Scan for the cell matching the given text and deliver its (X, Y) coordinate at center. 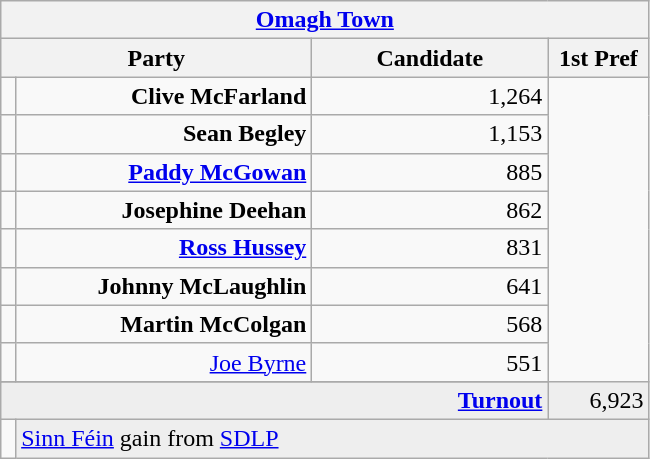
Johnny McLaughlin (164, 286)
Candidate (430, 58)
Sinn Féin gain from SDLP (332, 438)
Joe Byrne (164, 362)
Ross Hussey (164, 248)
6,923 (598, 400)
1,264 (430, 96)
Josephine Deehan (164, 210)
568 (430, 324)
Martin McColgan (164, 324)
Clive McFarland (164, 96)
Sean Begley (164, 134)
862 (430, 210)
Paddy McGowan (164, 172)
885 (430, 172)
Turnout (274, 400)
831 (430, 248)
641 (430, 286)
Party (156, 58)
1,153 (430, 134)
1st Pref (598, 58)
Omagh Town (325, 20)
551 (430, 362)
